Return the [x, y] coordinate for the center point of the cell that contains the specified text.  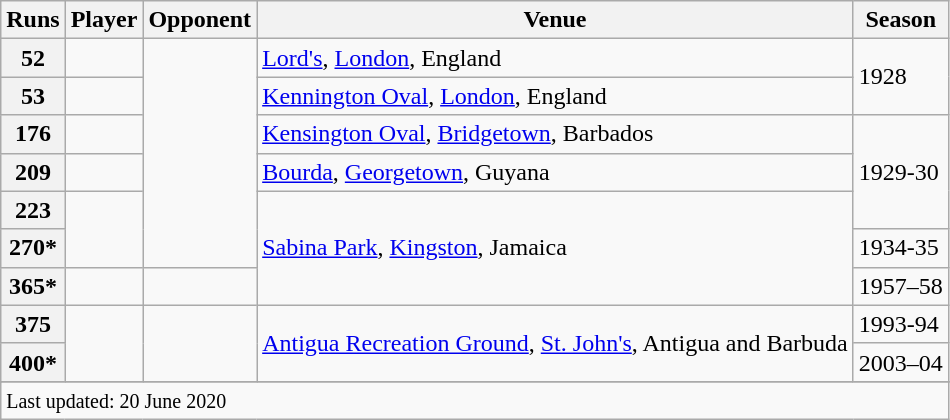
365* [33, 286]
Venue [556, 20]
223 [33, 210]
Opponent [200, 20]
Player [104, 20]
1929-30 [900, 172]
Bourda, Georgetown, Guyana [556, 172]
Sabina Park, Kingston, Jamaica [556, 248]
Last updated: 20 June 2020 [475, 400]
Season [900, 20]
270* [33, 248]
1957–58 [900, 286]
1928 [900, 77]
400* [33, 362]
1993-94 [900, 324]
209 [33, 172]
2003–04 [900, 362]
Kensington Oval, Bridgetown, Barbados [556, 134]
52 [33, 58]
Lord's, London, England [556, 58]
375 [33, 324]
Kennington Oval, London, England [556, 96]
176 [33, 134]
Runs [33, 20]
Antigua Recreation Ground, St. John's, Antigua and Barbuda [556, 343]
53 [33, 96]
1934-35 [900, 248]
